For the text-containing cell, return its midpoint in [x, y] coordinate format. 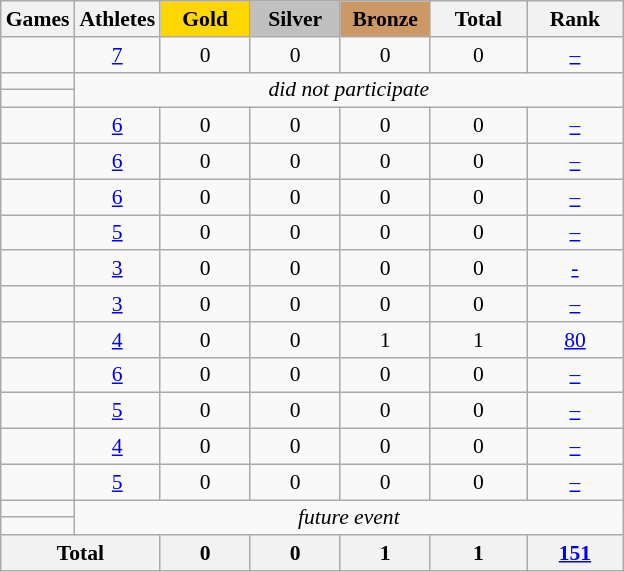
Games [38, 19]
7 [117, 55]
80 [576, 340]
Silver [295, 19]
Bronze [385, 19]
151 [576, 554]
did not participate [348, 90]
- [576, 269]
future event [348, 518]
Rank [576, 19]
Gold [205, 19]
Athletes [117, 19]
